From the cell containing the given text, extract its center point as [X, Y] coordinate. 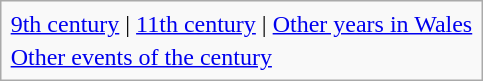
Other events of the century [242, 57]
9th century | 11th century | Other years in Wales [242, 24]
